For the text-containing cell, return its midpoint in (X, Y) coordinate format. 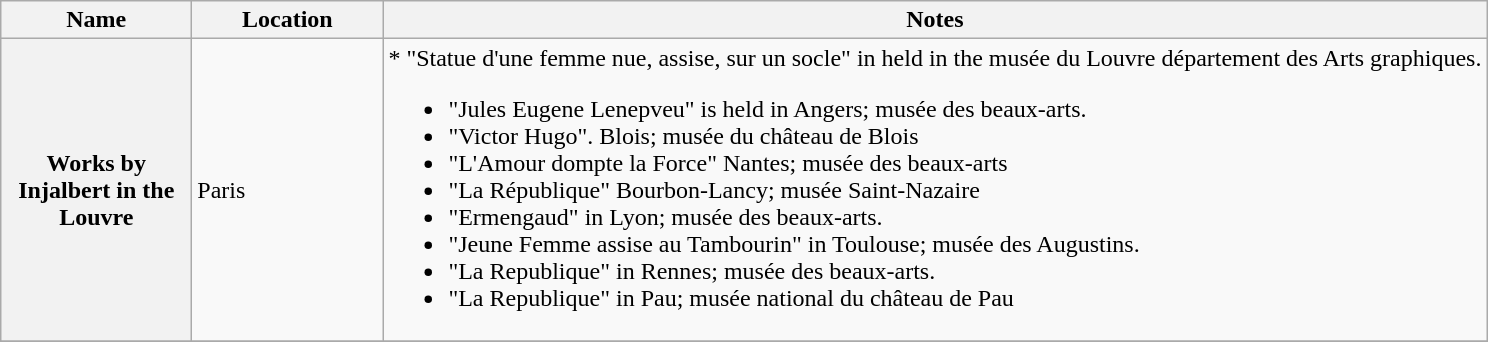
Location (288, 20)
Paris (288, 190)
Name (96, 20)
Works by Injalbert in the Louvre (96, 190)
Notes (935, 20)
